Determine the [x, y] coordinate at the center of the cell enclosing the given text.  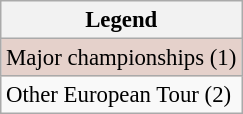
Legend [122, 20]
Other European Tour (2) [122, 95]
Major championships (1) [122, 58]
